Return the [X, Y] coordinate for the center point of the cell that contains the specified text.  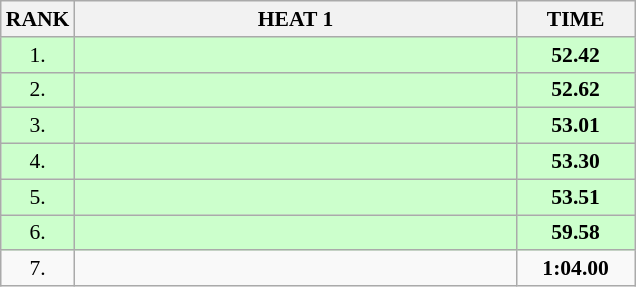
TIME [576, 19]
53.30 [576, 162]
6. [38, 233]
53.51 [576, 197]
59.58 [576, 233]
53.01 [576, 126]
HEAT 1 [295, 19]
5. [38, 197]
52.62 [576, 90]
4. [38, 162]
52.42 [576, 55]
1. [38, 55]
7. [38, 269]
3. [38, 126]
1:04.00 [576, 269]
RANK [38, 19]
2. [38, 90]
